For the text-containing cell, return its midpoint in [x, y] coordinate format. 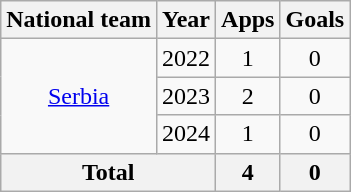
Total [108, 172]
National team [79, 20]
Serbia [79, 96]
Year [186, 20]
Apps [248, 20]
2022 [186, 58]
2024 [186, 134]
2023 [186, 96]
Goals [315, 20]
2 [248, 96]
4 [248, 172]
